Pinpoint the cell where the given text exists, returning its (x, y) midpoint coordinate. 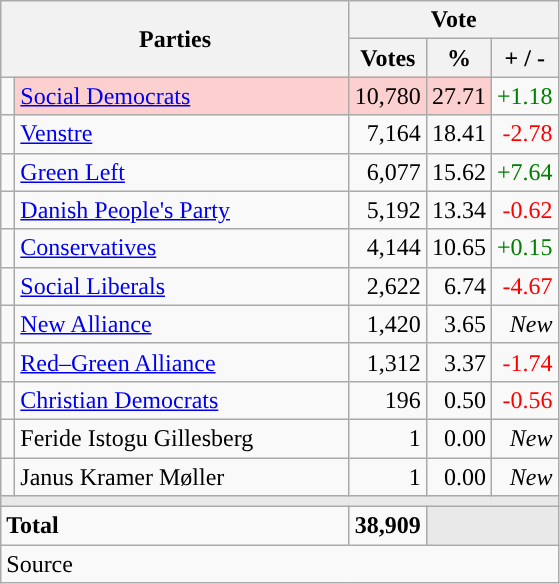
Venstre (182, 134)
7,164 (388, 134)
4,144 (388, 248)
38,909 (388, 526)
18.41 (458, 134)
Social Democrats (182, 96)
Danish People's Party (182, 210)
Source (280, 564)
% (458, 58)
1,420 (388, 324)
2,622 (388, 286)
5,192 (388, 210)
Total (176, 526)
Conservatives (182, 248)
0.50 (458, 400)
3.37 (458, 362)
10.65 (458, 248)
3.65 (458, 324)
Red–Green Alliance (182, 362)
+0.15 (524, 248)
6,077 (388, 172)
10,780 (388, 96)
-2.78 (524, 134)
196 (388, 400)
-0.56 (524, 400)
6.74 (458, 286)
-1.74 (524, 362)
Social Liberals (182, 286)
Green Left (182, 172)
Vote (454, 20)
27.71 (458, 96)
+1.18 (524, 96)
+7.64 (524, 172)
Votes (388, 58)
13.34 (458, 210)
Parties (176, 39)
Janus Kramer Møller (182, 477)
Feride Istogu Gillesberg (182, 438)
1,312 (388, 362)
Christian Democrats (182, 400)
-0.62 (524, 210)
15.62 (458, 172)
New Alliance (182, 324)
+ / - (524, 58)
-4.67 (524, 286)
